Extract the [X, Y] coordinate from the center of the cell holding the provided text.  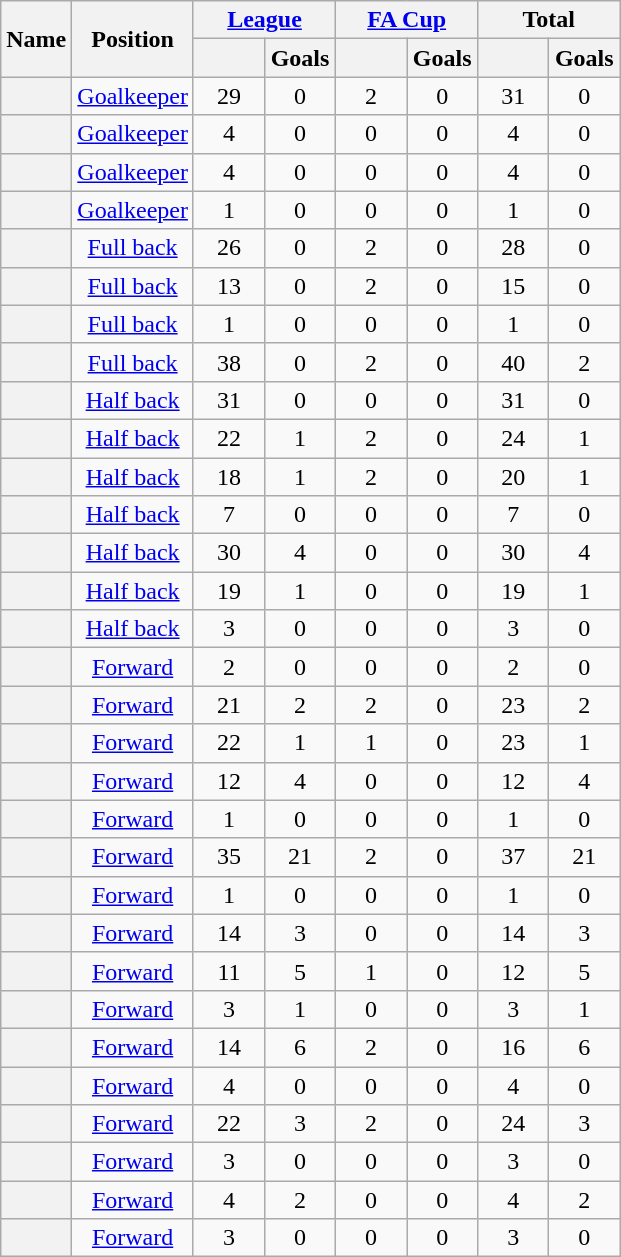
16 [514, 1047]
28 [514, 248]
40 [514, 362]
Total [549, 20]
29 [228, 96]
League [264, 20]
15 [514, 286]
26 [228, 248]
38 [228, 362]
18 [228, 477]
13 [228, 286]
Name [36, 39]
20 [514, 477]
FA Cup [407, 20]
37 [514, 857]
35 [228, 857]
11 [228, 971]
Position [133, 39]
